From the cell containing the given text, extract its center point as (X, Y) coordinate. 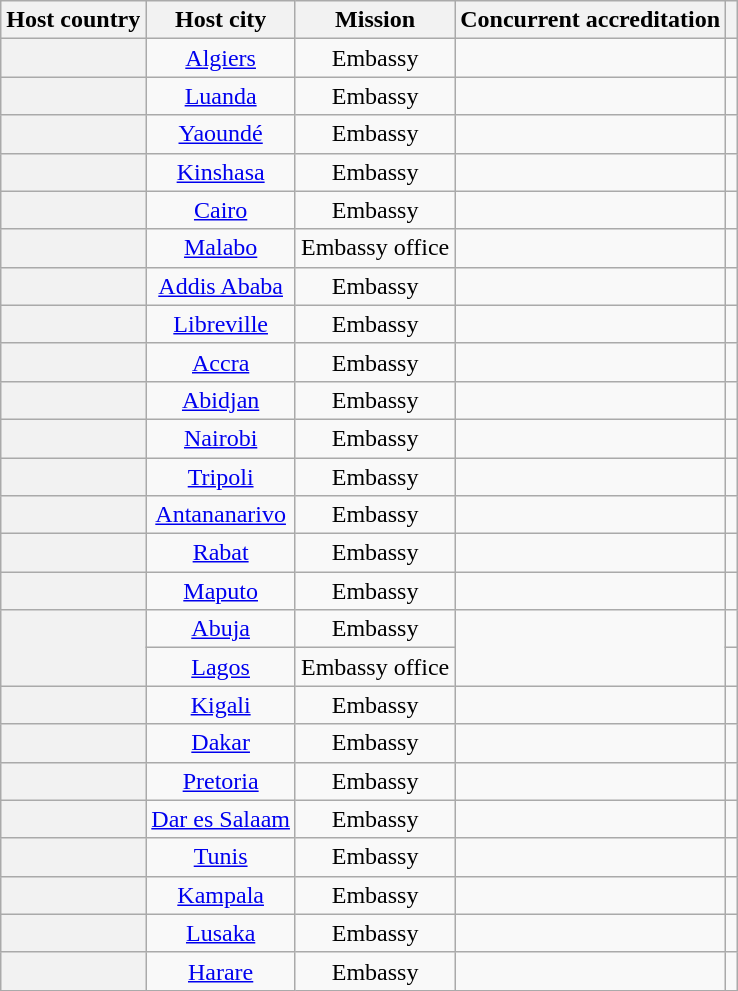
Concurrent accreditation (590, 20)
Maputo (221, 591)
Dar es Salaam (221, 819)
Algiers (221, 58)
Kinshasa (221, 172)
Rabat (221, 553)
Antananarivo (221, 515)
Luanda (221, 96)
Lagos (221, 667)
Dakar (221, 743)
Kampala (221, 895)
Abidjan (221, 400)
Abuja (221, 629)
Tunis (221, 857)
Kigali (221, 705)
Cairo (221, 210)
Accra (221, 362)
Libreville (221, 324)
Lusaka (221, 933)
Pretoria (221, 781)
Mission (374, 20)
Addis Ababa (221, 286)
Nairobi (221, 438)
Host country (74, 20)
Malabo (221, 248)
Harare (221, 971)
Tripoli (221, 477)
Yaoundé (221, 134)
Host city (221, 20)
